For the text-containing cell, return its midpoint in (x, y) coordinate format. 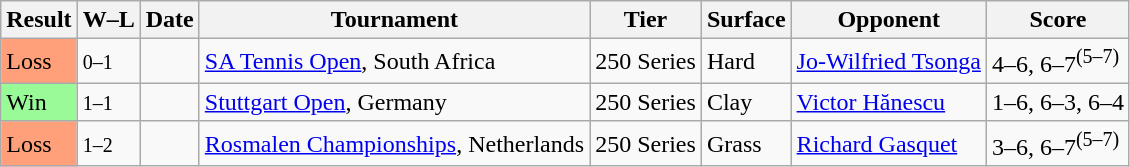
1–2 (108, 144)
Clay (746, 102)
0–1 (108, 62)
Victor Hănescu (888, 102)
Opponent (888, 20)
Surface (746, 20)
W–L (108, 20)
Win (39, 102)
Stuttgart Open, Germany (394, 102)
Result (39, 20)
4–6, 6–7(5–7) (1058, 62)
Tier (646, 20)
1–1 (108, 102)
Tournament (394, 20)
Hard (746, 62)
SA Tennis Open, South Africa (394, 62)
Richard Gasquet (888, 144)
Grass (746, 144)
Jo-Wilfried Tsonga (888, 62)
Score (1058, 20)
1–6, 6–3, 6–4 (1058, 102)
3–6, 6–7(5–7) (1058, 144)
Date (170, 20)
Rosmalen Championships, Netherlands (394, 144)
